Find where the given text appears and provide that cell's center as (X, Y) coordinate. 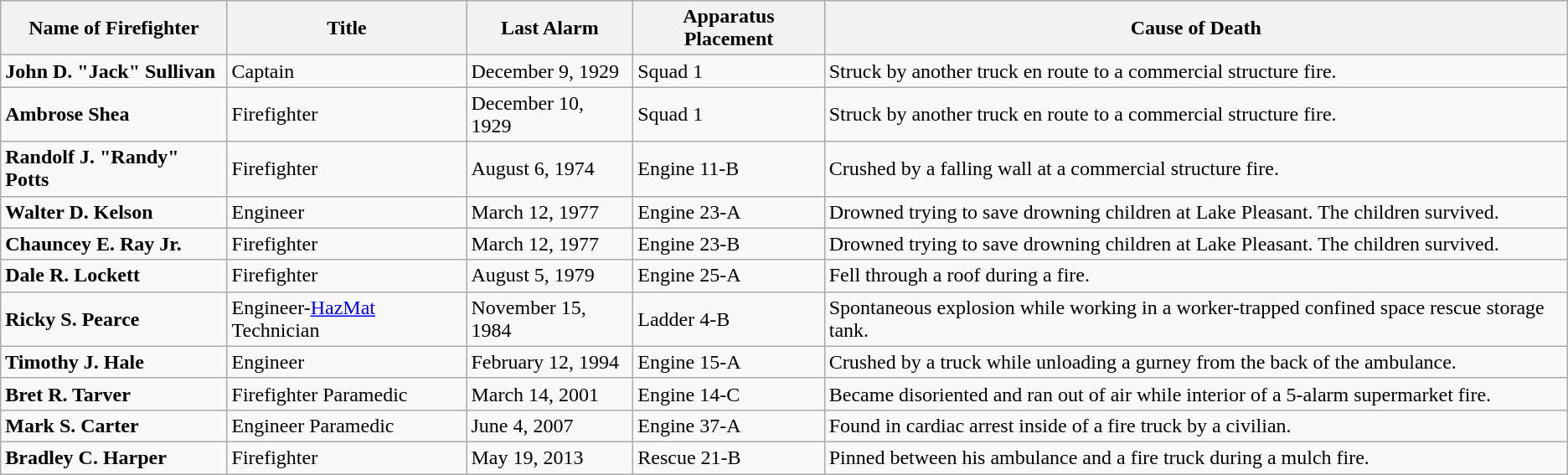
Last Alarm (549, 28)
June 4, 2007 (549, 426)
Engineer Paramedic (347, 426)
Title (347, 28)
Ladder 4-B (729, 318)
Chauncey E. Ray Jr. (114, 244)
Pinned between his ambulance and a fire truck during a mulch fire. (1196, 457)
November 15, 1984 (549, 318)
Ricky S. Pearce (114, 318)
March 14, 2001 (549, 394)
Apparatus Placement (729, 28)
Engine 14-C (729, 394)
August 5, 1979 (549, 276)
Engine 23-A (729, 212)
December 9, 1929 (549, 71)
Crushed by a truck while unloading a gurney from the back of the ambulance. (1196, 362)
Engine 23-B (729, 244)
Randolf J. "Randy" Potts (114, 169)
Found in cardiac arrest inside of a fire truck by a civilian. (1196, 426)
May 19, 2013 (549, 457)
Firefighter Paramedic (347, 394)
Dale R. Lockett (114, 276)
Timothy J. Hale (114, 362)
Name of Firefighter (114, 28)
John D. "Jack" Sullivan (114, 71)
Spontaneous explosion while working in a worker-trapped confined space rescue storage tank. (1196, 318)
Became disoriented and ran out of air while interior of a 5-alarm supermarket fire. (1196, 394)
Engine 11-B (729, 169)
Cause of Death (1196, 28)
Walter D. Kelson (114, 212)
Engine 15-A (729, 362)
Bret R. Tarver (114, 394)
Engine 37-A (729, 426)
Engineer-HazMat Technician (347, 318)
Engine 25-A (729, 276)
December 10, 1929 (549, 114)
February 12, 1994 (549, 362)
Mark S. Carter (114, 426)
Bradley C. Harper (114, 457)
Fell through a roof during a fire. (1196, 276)
Ambrose Shea (114, 114)
Crushed by a falling wall at a commercial structure fire. (1196, 169)
Captain (347, 71)
August 6, 1974 (549, 169)
Rescue 21-B (729, 457)
